Detect which cell encompasses the target text, then output its [x, y] center coordinate. 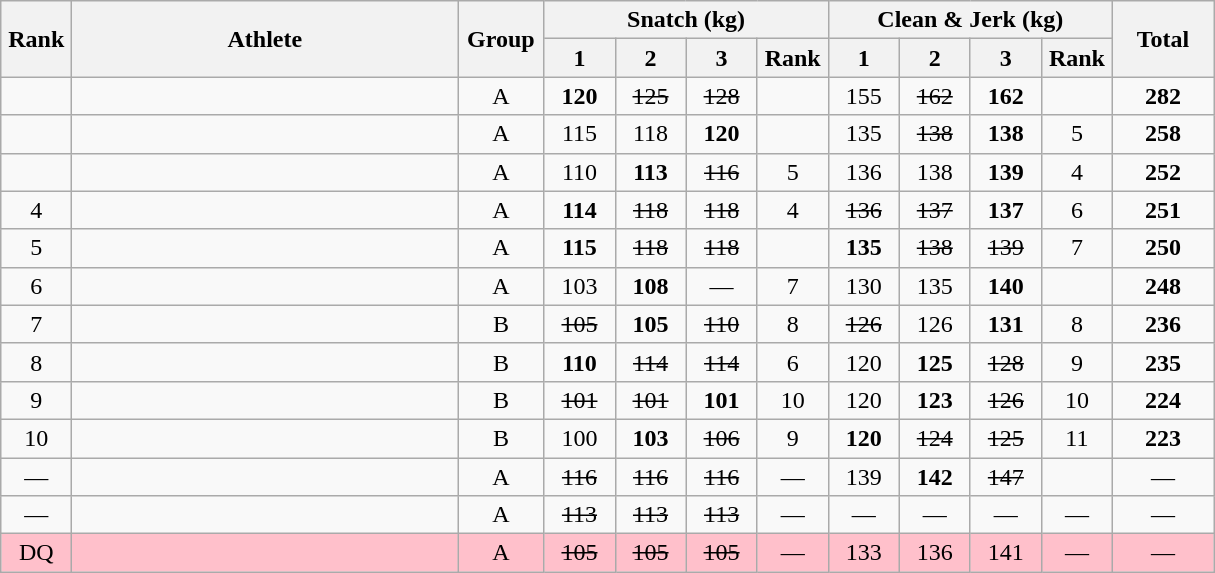
Group [501, 39]
223 [1162, 438]
224 [1162, 400]
DQ [36, 553]
11 [1076, 438]
250 [1162, 248]
251 [1162, 210]
106 [722, 438]
123 [934, 400]
140 [1006, 286]
Athlete [265, 39]
Snatch (kg) [686, 20]
133 [864, 553]
124 [934, 438]
248 [1162, 286]
130 [864, 286]
Total [1162, 39]
282 [1162, 96]
155 [864, 96]
Clean & Jerk (kg) [970, 20]
142 [934, 477]
100 [580, 438]
236 [1162, 324]
252 [1162, 172]
235 [1162, 362]
258 [1162, 134]
141 [1006, 553]
147 [1006, 477]
108 [650, 286]
131 [1006, 324]
